For the text-containing cell, return its midpoint in (x, y) coordinate format. 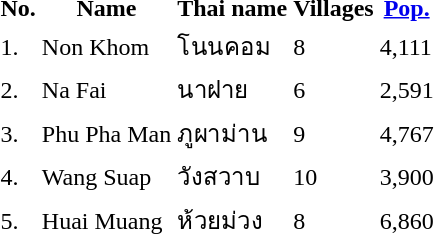
10 (334, 176)
โนนคอม (232, 46)
ภูผาม่าน (232, 133)
6 (334, 90)
8 (334, 46)
Non Khom (106, 46)
9 (334, 133)
นาฝาย (232, 90)
Na Fai (106, 90)
วังสวาบ (232, 176)
Wang Suap (106, 176)
Phu Pha Man (106, 133)
